Return (X, Y) of the center of cell containing provided text 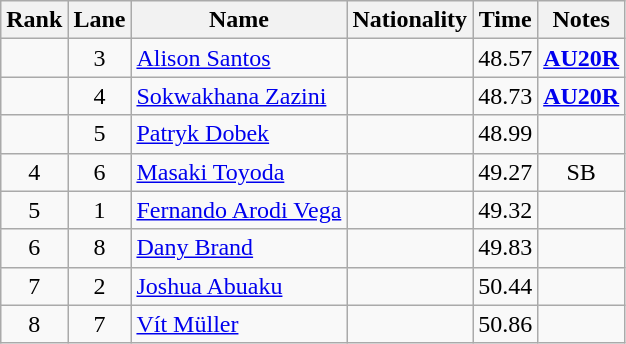
48.57 (506, 58)
Dany Brand (239, 248)
Rank (34, 20)
Lane (100, 20)
Vít Müller (239, 324)
50.86 (506, 324)
50.44 (506, 286)
SB (582, 172)
Joshua Abuaku (239, 286)
49.27 (506, 172)
48.99 (506, 134)
Time (506, 20)
49.32 (506, 210)
Masaki Toyoda (239, 172)
Sokwakhana Zazini (239, 96)
49.83 (506, 248)
Patryk Dobek (239, 134)
Notes (582, 20)
3 (100, 58)
2 (100, 286)
Name (239, 20)
Alison Santos (239, 58)
Nationality (410, 20)
Fernando Arodi Vega (239, 210)
1 (100, 210)
48.73 (506, 96)
